Determine the [x, y] coordinate at the center of the cell enclosing the given text.  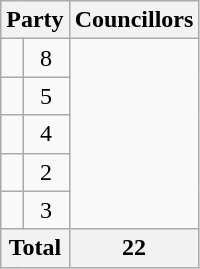
Party [35, 20]
5 [46, 96]
2 [46, 172]
22 [134, 248]
Total [35, 248]
4 [46, 134]
Councillors [134, 20]
3 [46, 210]
8 [46, 58]
